Locate the cell with the specified text and output its [x, y] center coordinate. 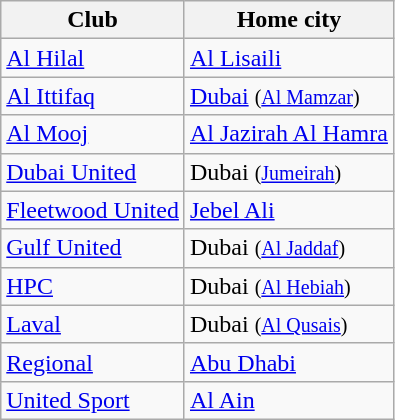
Dubai (Jumeirah) [288, 172]
Abu Dhabi [288, 362]
Al Mooj [93, 134]
Jebel Ali [288, 210]
Dubai United [93, 172]
Al Ain [288, 400]
Laval [93, 324]
Fleetwood United [93, 210]
Al Jazirah Al Hamra [288, 134]
Dubai (Al Mamzar) [288, 96]
Dubai (Al Qusais) [288, 324]
HPC [93, 286]
Dubai (Al Jaddaf) [288, 248]
United Sport [93, 400]
Dubai (Al Hebiah) [288, 286]
Al Ittifaq [93, 96]
Gulf United [93, 248]
Club [93, 20]
Al Lisaili [288, 58]
Al Hilal [93, 58]
Home city [288, 20]
Regional [93, 362]
